Search for the cell housing the specified text and yield its (X, Y) center coordinate. 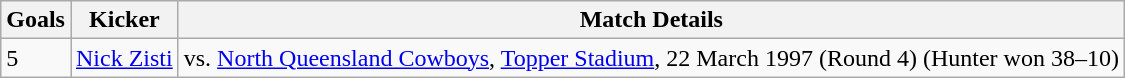
vs. North Queensland Cowboys, Topper Stadium, 22 March 1997 (Round 4) (Hunter won 38–10) (651, 58)
Match Details (651, 20)
Goals (36, 20)
Kicker (124, 20)
Nick Zisti (124, 58)
5 (36, 58)
